Identify which cell holds the provided text, then report its (X, Y) central coordinate. 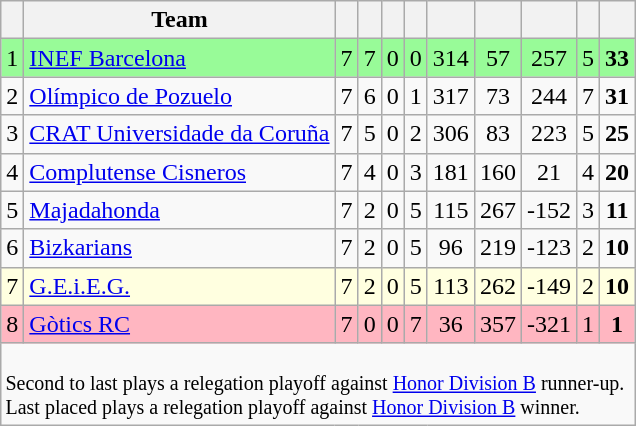
314 (450, 58)
31 (618, 96)
Team (180, 20)
11 (618, 210)
-149 (548, 286)
219 (498, 248)
181 (450, 172)
25 (618, 134)
Second to last plays a relegation playoff against Honor Division B runner-up. Last placed plays a relegation playoff against Honor Division B winner. (318, 384)
33 (618, 58)
-152 (548, 210)
20 (618, 172)
306 (450, 134)
244 (548, 96)
317 (450, 96)
257 (548, 58)
223 (548, 134)
-321 (548, 324)
-123 (548, 248)
Olímpico de Pozuelo (180, 96)
73 (498, 96)
57 (498, 58)
113 (450, 286)
267 (498, 210)
Majadahonda (180, 210)
8 (12, 324)
Complutense Cisneros (180, 172)
INEF Barcelona (180, 58)
262 (498, 286)
CRAT Universidade da Coruña (180, 134)
36 (450, 324)
21 (548, 172)
Bizkarians (180, 248)
83 (498, 134)
115 (450, 210)
357 (498, 324)
G.E.i.E.G. (180, 286)
96 (450, 248)
160 (498, 172)
Gòtics RC (180, 324)
